Identify which cell holds the provided text, then report its (x, y) central coordinate. 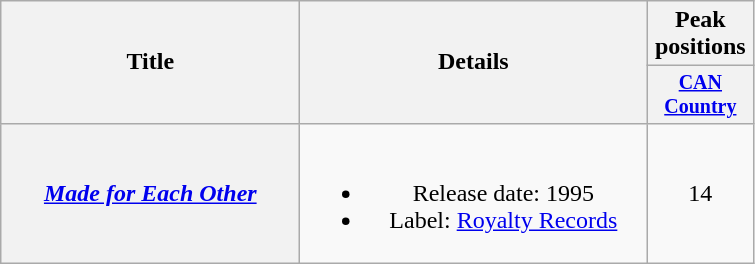
CAN Country (700, 94)
Title (150, 62)
Peak positions (700, 34)
Release date: 1995Label: Royalty Records (474, 193)
14 (700, 193)
Details (474, 62)
Made for Each Other (150, 193)
